Locate the cell with the specified text and output its [x, y] center coordinate. 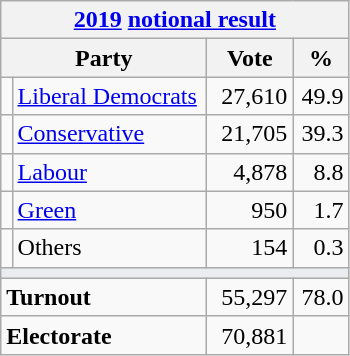
1.7 [321, 210]
Green [110, 210]
Vote [250, 58]
Liberal Democrats [110, 96]
8.8 [321, 172]
Electorate [104, 335]
154 [250, 248]
27,610 [250, 96]
Party [104, 58]
55,297 [250, 297]
2019 notional result [175, 20]
4,878 [250, 172]
Others [110, 248]
% [321, 58]
950 [250, 210]
39.3 [321, 134]
Conservative [110, 134]
0.3 [321, 248]
21,705 [250, 134]
Turnout [104, 297]
70,881 [250, 335]
49.9 [321, 96]
Labour [110, 172]
78.0 [321, 297]
